Scan for the cell matching the given text and deliver its [X, Y] coordinate at center. 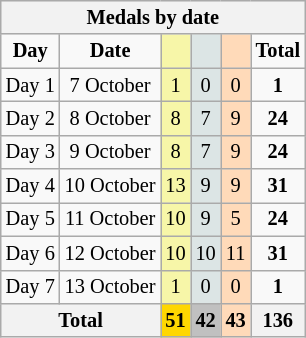
Day 5 [30, 219]
Day 4 [30, 186]
5 [236, 219]
8 October [110, 118]
11 [236, 253]
Day 7 [30, 287]
9 October [110, 152]
13 [175, 186]
43 [236, 320]
136 [278, 320]
Day 6 [30, 253]
Date [110, 51]
11 October [110, 219]
Medals by date [153, 17]
Day 1 [30, 85]
Day 2 [30, 118]
10 October [110, 186]
7 October [110, 85]
51 [175, 320]
Day 3 [30, 152]
Day [30, 51]
12 October [110, 253]
42 [206, 320]
13 October [110, 287]
